Scan for the cell matching the given text and deliver its (x, y) coordinate at center. 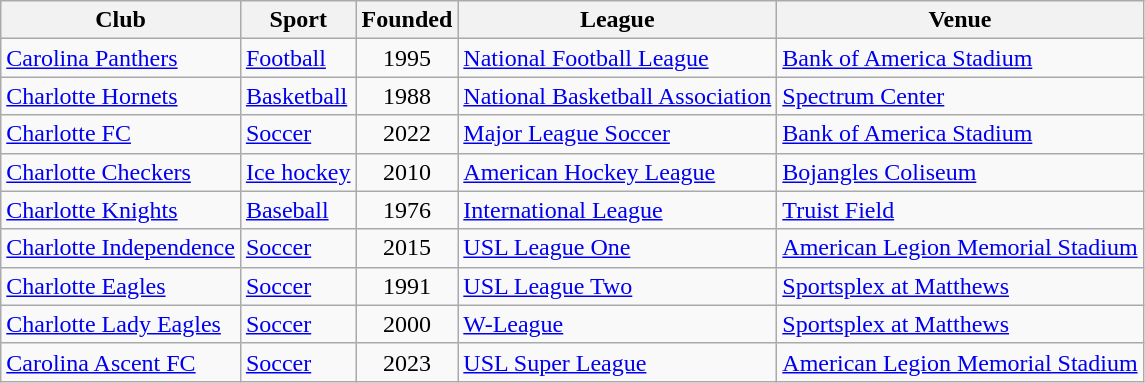
Carolina Panthers (121, 58)
Basketball (298, 96)
Charlotte Checkers (121, 172)
Truist Field (960, 210)
Founded (407, 20)
Football (298, 58)
Spectrum Center (960, 96)
Carolina Ascent FC (121, 362)
National Football League (618, 58)
1991 (407, 286)
International League (618, 210)
League (618, 20)
Sport (298, 20)
American Hockey League (618, 172)
Ice hockey (298, 172)
2010 (407, 172)
Charlotte Eagles (121, 286)
2023 (407, 362)
Baseball (298, 210)
Charlotte FC (121, 134)
1995 (407, 58)
1976 (407, 210)
USL League One (618, 248)
Charlotte Independence (121, 248)
Venue (960, 20)
National Basketball Association (618, 96)
2022 (407, 134)
Charlotte Knights (121, 210)
Bojangles Coliseum (960, 172)
Charlotte Hornets (121, 96)
1988 (407, 96)
USL League Two (618, 286)
Club (121, 20)
W-League (618, 324)
Charlotte Lady Eagles (121, 324)
Major League Soccer (618, 134)
USL Super League (618, 362)
2000 (407, 324)
2015 (407, 248)
